Find where the given text appears and provide that cell's center as (x, y) coordinate. 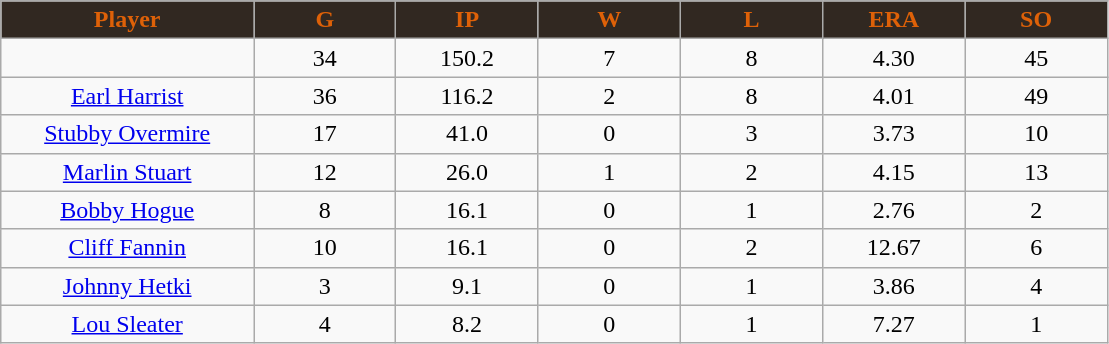
L (751, 20)
41.0 (467, 134)
34 (325, 58)
2.76 (894, 210)
ERA (894, 20)
12.67 (894, 248)
13 (1036, 172)
3.86 (894, 286)
4.30 (894, 58)
Lou Sleater (128, 324)
Player (128, 20)
Johnny Hetki (128, 286)
Marlin Stuart (128, 172)
IP (467, 20)
W (609, 20)
4.01 (894, 96)
SO (1036, 20)
Stubby Overmire (128, 134)
8.2 (467, 324)
150.2 (467, 58)
9.1 (467, 286)
Bobby Hogue (128, 210)
26.0 (467, 172)
7.27 (894, 324)
45 (1036, 58)
6 (1036, 248)
116.2 (467, 96)
3.73 (894, 134)
17 (325, 134)
G (325, 20)
12 (325, 172)
49 (1036, 96)
7 (609, 58)
4.15 (894, 172)
Earl Harrist (128, 96)
36 (325, 96)
Cliff Fannin (128, 248)
